Determine the (X, Y) coordinate at the center of the cell enclosing the given text.  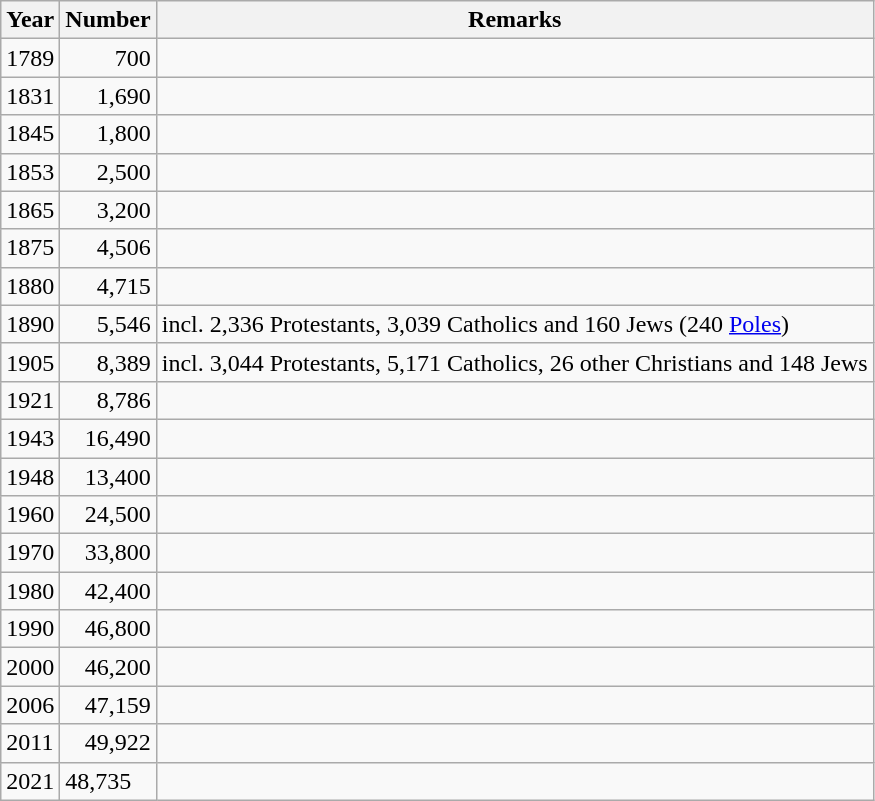
16,490 (108, 438)
Number (108, 20)
1943 (30, 438)
1960 (30, 515)
1865 (30, 210)
2006 (30, 705)
8,786 (108, 400)
4,715 (108, 286)
1875 (30, 248)
2000 (30, 667)
13,400 (108, 477)
1845 (30, 134)
33,800 (108, 553)
1905 (30, 362)
4,506 (108, 248)
2011 (30, 743)
1789 (30, 58)
1831 (30, 96)
8,389 (108, 362)
1921 (30, 400)
incl. 2,336 Protestants, 3,039 Catholics and 160 Jews (240 Poles) (514, 324)
3,200 (108, 210)
Year (30, 20)
42,400 (108, 591)
48,735 (108, 781)
1,800 (108, 134)
24,500 (108, 515)
46,200 (108, 667)
1,690 (108, 96)
49,922 (108, 743)
1948 (30, 477)
46,800 (108, 629)
1880 (30, 286)
1890 (30, 324)
Remarks (514, 20)
700 (108, 58)
1853 (30, 172)
5,546 (108, 324)
2021 (30, 781)
1990 (30, 629)
2,500 (108, 172)
47,159 (108, 705)
incl. 3,044 Protestants, 5,171 Catholics, 26 other Christians and 148 Jews (514, 362)
1980 (30, 591)
1970 (30, 553)
